Identify which cell holds the provided text, then report its [x, y] central coordinate. 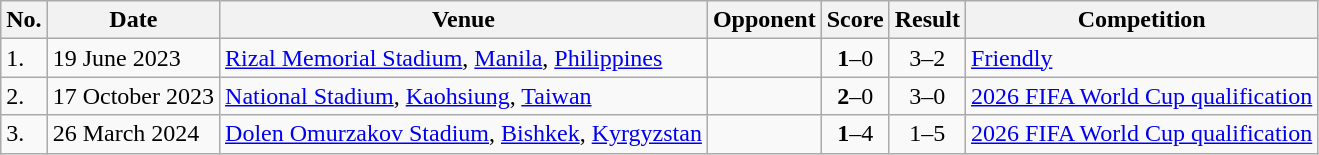
Result [927, 20]
Opponent [764, 20]
No. [24, 20]
Score [855, 20]
Friendly [1142, 58]
3. [24, 134]
3–2 [927, 58]
National Stadium, Kaohsiung, Taiwan [464, 96]
Venue [464, 20]
Date [133, 20]
1–5 [927, 134]
1–4 [855, 134]
1–0 [855, 58]
26 March 2024 [133, 134]
3–0 [927, 96]
Rizal Memorial Stadium, Manila, Philippines [464, 58]
19 June 2023 [133, 58]
1. [24, 58]
17 October 2023 [133, 96]
2–0 [855, 96]
Dolen Omurzakov Stadium, Bishkek, Kyrgyzstan [464, 134]
2. [24, 96]
Competition [1142, 20]
